Detect which cell encompasses the target text, then output its (x, y) center coordinate. 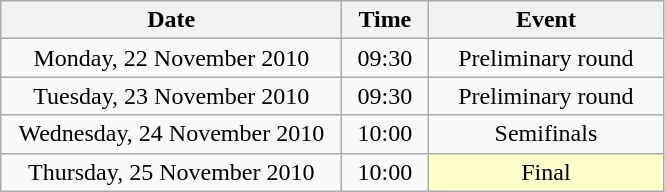
Wednesday, 24 November 2010 (172, 134)
Final (546, 172)
Semifinals (546, 134)
Thursday, 25 November 2010 (172, 172)
Tuesday, 23 November 2010 (172, 96)
Time (385, 20)
Monday, 22 November 2010 (172, 58)
Event (546, 20)
Date (172, 20)
